Detect which cell encompasses the target text, then output its (x, y) center coordinate. 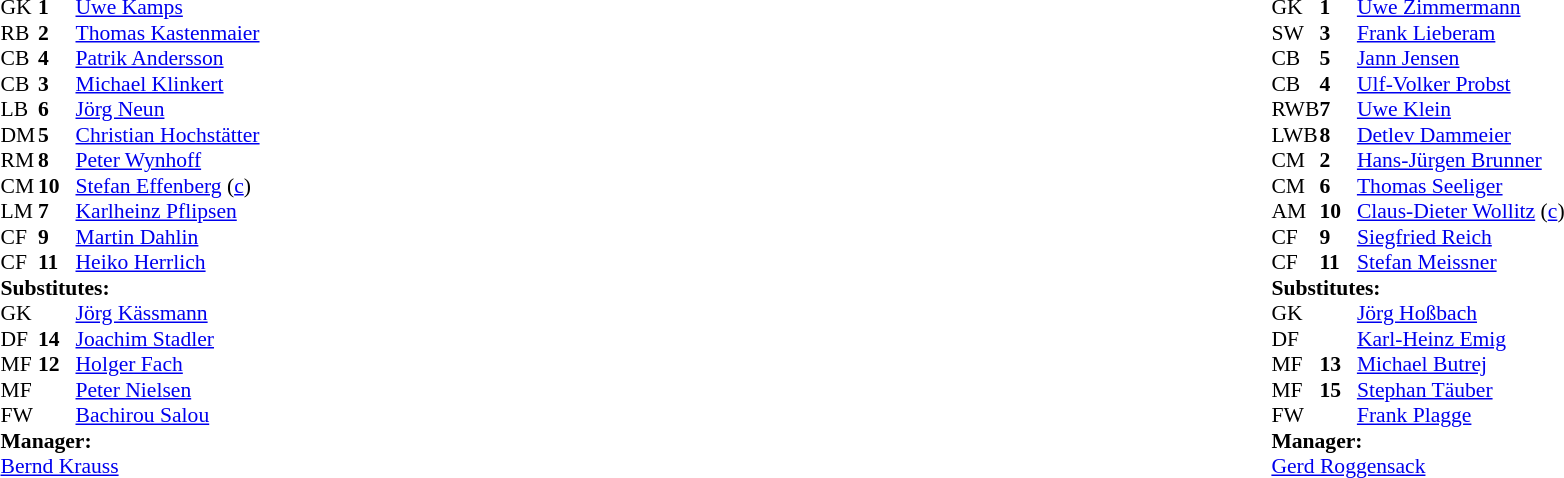
Stefan Effenberg (c) (168, 186)
Heiko Herrlich (168, 263)
SW (1295, 33)
Jörg Neun (168, 109)
LB (19, 109)
Martin Dahlin (168, 237)
Holger Fach (168, 365)
LWB (1295, 135)
DM (19, 135)
Thomas Kastenmaier (168, 33)
Karlheinz Pflipsen (168, 211)
Christian Hochstätter (168, 135)
RM (19, 161)
14 (57, 339)
Peter Nielsen (168, 390)
12 (57, 365)
Bachirou Salou (168, 415)
Peter Wynhoff (168, 161)
Jörg Kässmann (168, 313)
15 (1338, 390)
LM (19, 211)
AM (1295, 211)
Joachim Stadler (168, 339)
Patrik Andersson (168, 59)
13 (1338, 365)
RB (19, 33)
RWB (1295, 109)
Michael Klinkert (168, 84)
